Pinpoint the cell where the given text exists, returning its (x, y) midpoint coordinate. 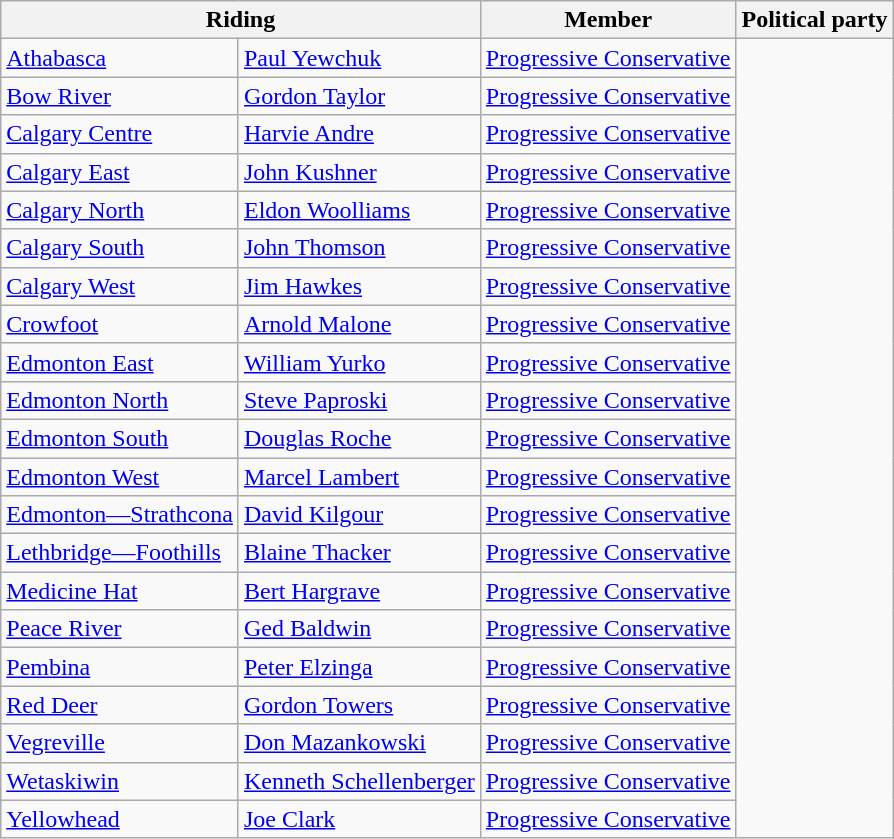
Joe Clark (359, 819)
Arnold Malone (359, 324)
Bow River (120, 96)
Edmonton East (120, 362)
Calgary West (120, 286)
Harvie Andre (359, 134)
David Kilgour (359, 515)
William Yurko (359, 362)
Pembina (120, 667)
Gordon Taylor (359, 96)
Calgary North (120, 210)
Medicine Hat (120, 591)
Lethbridge—Foothills (120, 553)
Peter Elzinga (359, 667)
Wetaskiwin (120, 781)
Edmonton South (120, 438)
Steve Paproski (359, 400)
Edmonton North (120, 400)
Calgary Centre (120, 134)
Yellowhead (120, 819)
Calgary South (120, 248)
Vegreville (120, 743)
Calgary East (120, 172)
Crowfoot (120, 324)
John Thomson (359, 248)
Ged Baldwin (359, 629)
Member (608, 20)
Gordon Towers (359, 705)
Jim Hawkes (359, 286)
Eldon Woolliams (359, 210)
Athabasca (120, 58)
Edmonton—Strathcona (120, 515)
Paul Yewchuk (359, 58)
Edmonton West (120, 477)
Red Deer (120, 705)
Peace River (120, 629)
Political party (814, 20)
Blaine Thacker (359, 553)
Douglas Roche (359, 438)
Kenneth Schellenberger (359, 781)
Bert Hargrave (359, 591)
Riding (241, 20)
Marcel Lambert (359, 477)
John Kushner (359, 172)
Don Mazankowski (359, 743)
